Provide the [X, Y] coordinate of the cell's center where the given text is located.  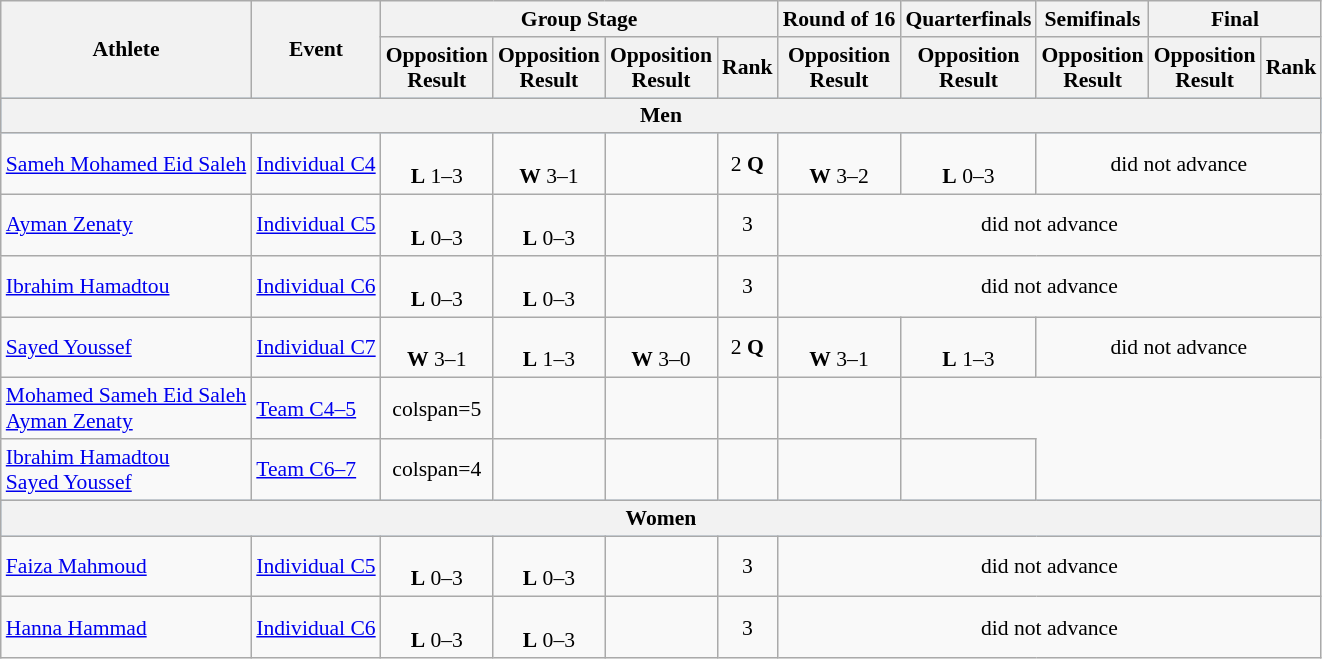
Ibrahim HamadtouSayed Youssef [126, 470]
Faiza Mahmoud [126, 566]
Event [316, 50]
Final [1236, 19]
colspan=4 [437, 470]
Athlete [126, 50]
Mohamed Sameh Eid SalehAyman Zenaty [126, 408]
W 3–2 [840, 164]
Men [661, 116]
Team C4–5 [316, 408]
Ayman Zenaty [126, 226]
Sameh Mohamed Eid Saleh [126, 164]
Ibrahim Hamadtou [126, 286]
Hanna Hammad [126, 628]
Individual C7 [316, 348]
Quarterfinals [968, 19]
W 3–0 [661, 348]
Round of 16 [840, 19]
Individual C4 [316, 164]
Women [661, 518]
Team C6–7 [316, 470]
colspan=5 [437, 408]
Sayed Youssef [126, 348]
Semifinals [1092, 19]
Group Stage [580, 19]
